Return the [X, Y] coordinate for the center point of the cell that contains the specified text.  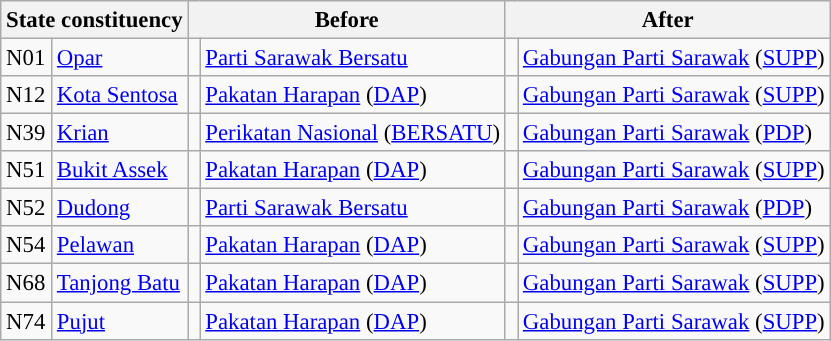
N51 [26, 170]
N68 [26, 283]
State constituency [94, 20]
Tanjong Batu [120, 283]
N74 [26, 321]
N12 [26, 95]
Before [347, 20]
Pelawan [120, 245]
After [668, 20]
Kota Sentosa [120, 95]
Perikatan Nasional (BERSATU) [352, 133]
N52 [26, 208]
Krian [120, 133]
N39 [26, 133]
N01 [26, 58]
N54 [26, 245]
Dudong [120, 208]
Pujut [120, 321]
Opar [120, 58]
Bukit Assek [120, 170]
